Return [x, y] of the center of cell containing provided text 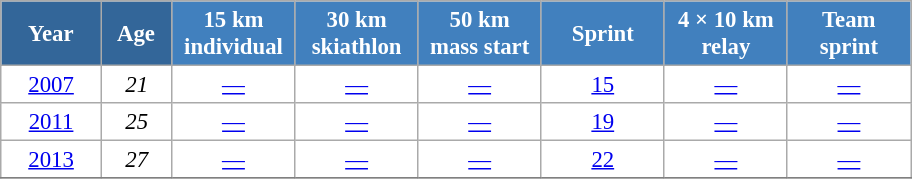
21 [136, 85]
15 [602, 85]
2013 [52, 160]
27 [136, 160]
Age [136, 34]
30 km skiathlon [356, 34]
25 [136, 122]
50 km mass start [480, 34]
Year [52, 34]
2007 [52, 85]
15 km individual [234, 34]
Sprint [602, 34]
19 [602, 122]
Team sprint [848, 34]
4 × 10 km relay [726, 34]
2011 [52, 122]
22 [602, 160]
